Identify which cell holds the provided text, then report its [x, y] central coordinate. 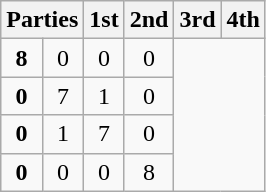
3rd [198, 20]
4th [243, 20]
Parties [42, 20]
2nd [149, 20]
1st [104, 20]
